Determine the [X, Y] coordinate at the center of the cell enclosing the given text.  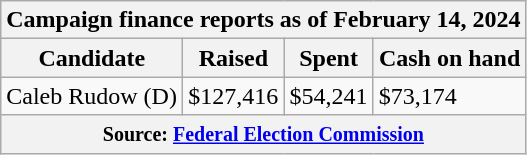
$73,174 [450, 96]
Candidate [92, 58]
Spent [328, 58]
Raised [234, 58]
Campaign finance reports as of February 14, 2024 [264, 20]
Caleb Rudow (D) [92, 96]
Source: Federal Election Commission [264, 134]
Cash on hand [450, 58]
$127,416 [234, 96]
$54,241 [328, 96]
